Locate the cell with the specified text and output its [x, y] center coordinate. 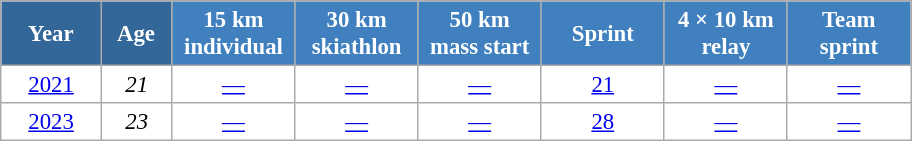
Age [136, 34]
Team sprint [848, 34]
15 km individual [234, 34]
2023 [52, 122]
Sprint [602, 34]
50 km mass start [480, 34]
23 [136, 122]
Year [52, 34]
28 [602, 122]
2021 [52, 85]
4 × 10 km relay [726, 34]
30 km skiathlon [356, 34]
